Return the [X, Y] coordinate for the center point of the cell that contains the specified text.  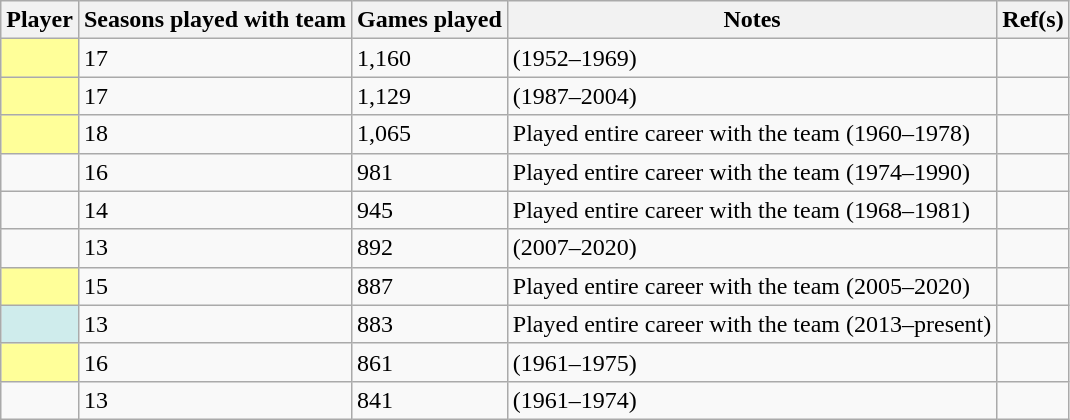
Played entire career with the team (1960–1978) [752, 134]
(2007–2020) [752, 248]
841 [430, 400]
861 [430, 362]
Seasons played with team [214, 20]
892 [430, 248]
945 [430, 210]
18 [214, 134]
887 [430, 286]
15 [214, 286]
883 [430, 324]
1,129 [430, 96]
Played entire career with the team (1974–1990) [752, 172]
1,065 [430, 134]
981 [430, 172]
(1961–1974) [752, 400]
1,160 [430, 58]
Player [40, 20]
Played entire career with the team (2013–present) [752, 324]
14 [214, 210]
Games played [430, 20]
(1987–2004) [752, 96]
Ref(s) [1033, 20]
Played entire career with the team (1968–1981) [752, 210]
(1952–1969) [752, 58]
(1961–1975) [752, 362]
Played entire career with the team (2005–2020) [752, 286]
Notes [752, 20]
